Scan for the cell matching the given text and deliver its [X, Y] coordinate at center. 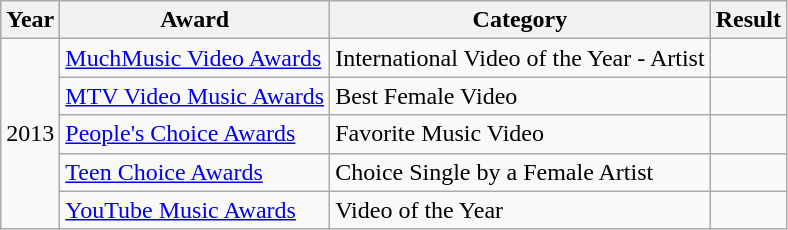
YouTube Music Awards [195, 210]
Result [748, 20]
Award [195, 20]
2013 [30, 134]
People's Choice Awards [195, 134]
International Video of the Year - Artist [520, 58]
Favorite Music Video [520, 134]
Category [520, 20]
Best Female Video [520, 96]
Year [30, 20]
Teen Choice Awards [195, 172]
MTV Video Music Awards [195, 96]
MuchMusic Video Awards [195, 58]
Choice Single by a Female Artist [520, 172]
Video of the Year [520, 210]
